Capture the cell that displays the provided text and extract its [X, Y] central coordinate. 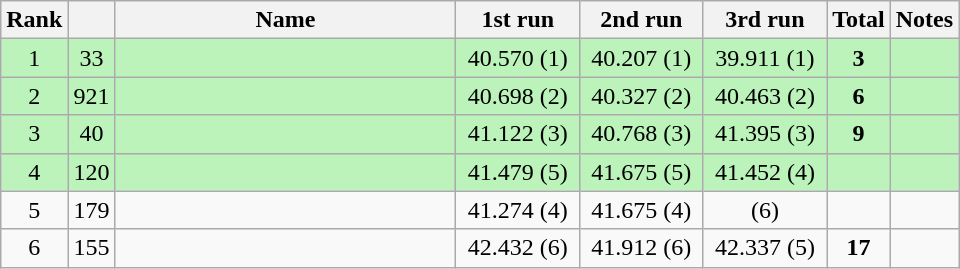
5 [34, 210]
40 [92, 134]
41.675 (4) [642, 210]
33 [92, 58]
41.122 (3) [518, 134]
40.463 (2) [765, 96]
Rank [34, 20]
40.327 (2) [642, 96]
9 [859, 134]
1 [34, 58]
41.675 (5) [642, 172]
1st run [518, 20]
41.479 (5) [518, 172]
41.274 (4) [518, 210]
41.395 (3) [765, 134]
2 [34, 96]
921 [92, 96]
Name [286, 20]
155 [92, 248]
41.452 (4) [765, 172]
120 [92, 172]
(6) [765, 210]
4 [34, 172]
Notes [924, 20]
41.912 (6) [642, 248]
179 [92, 210]
40.570 (1) [518, 58]
17 [859, 248]
39.911 (1) [765, 58]
42.337 (5) [765, 248]
40.768 (3) [642, 134]
3rd run [765, 20]
2nd run [642, 20]
Total [859, 20]
42.432 (6) [518, 248]
40.207 (1) [642, 58]
40.698 (2) [518, 96]
